Extract the (X, Y) coordinate from the center of the cell holding the provided text.  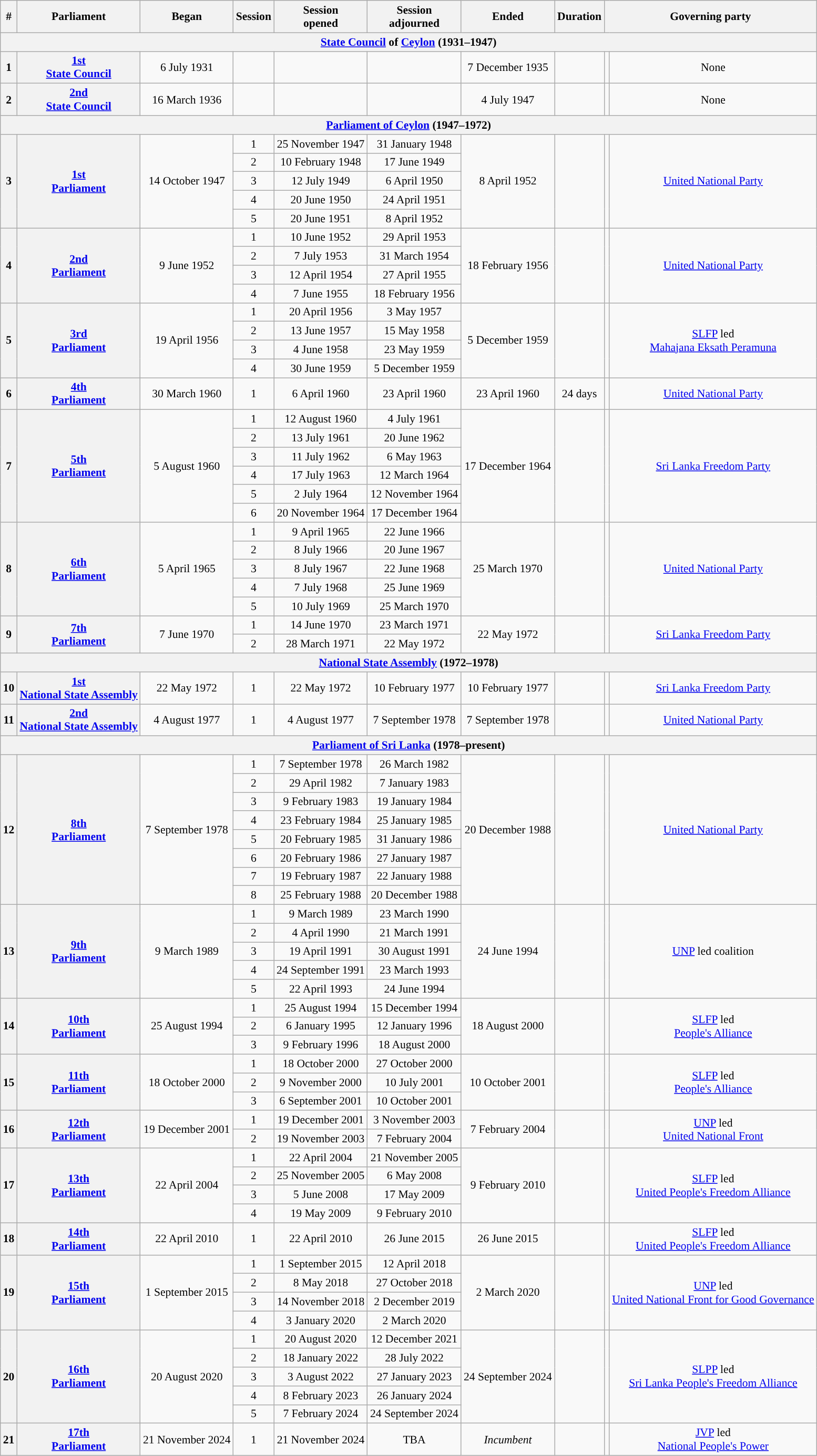
27 October 2018 (414, 1283)
19 February 1987 (321, 876)
4 June 1958 (321, 350)
4 July 1947 (508, 100)
13 (9, 952)
Session (253, 17)
16 March 1936 (187, 100)
30 August 1991 (414, 952)
10thParliament (78, 1027)
27 January 1987 (414, 858)
25 November 2005 (321, 1176)
Parliament of Ceylon (1947–1972) (409, 125)
19 January 1984 (414, 802)
20 June 1950 (321, 200)
18 (9, 1239)
7 June 1970 (187, 635)
Incumbent (508, 1440)
8 July 1966 (321, 550)
9thParliament (78, 952)
13 July 1961 (321, 438)
10 June 1952 (321, 237)
22 June 1966 (414, 532)
12 March 1964 (414, 476)
11 (9, 720)
7thParliament (78, 635)
13thParliament (78, 1185)
23 May 1959 (414, 350)
8 May 2018 (321, 1283)
11 July 1962 (321, 457)
14 October 1947 (187, 181)
21 (9, 1440)
9 (9, 635)
27 October 2000 (414, 1064)
6 April 1960 (321, 394)
SLPP ledSri Lanka People's Freedom Alliance (713, 1377)
4 April 1990 (321, 933)
Duration (579, 17)
22 June 1968 (414, 569)
20 November 1964 (321, 513)
30 June 1959 (321, 368)
15thParliament (78, 1292)
22 April 1993 (321, 989)
2ndParliament (78, 265)
8 February 2023 (321, 1396)
14 November 2018 (321, 1302)
7 July 1953 (321, 256)
10 February 1948 (321, 162)
19 May 2009 (321, 1214)
SLFP ledMahajana Eksath Peramuna (713, 340)
2ndState Council (78, 100)
25 November 1947 (321, 144)
15 December 1994 (414, 1008)
5thParliament (78, 466)
1stParliament (78, 181)
29 April 1982 (321, 783)
8 July 1967 (321, 569)
2 December 2019 (414, 1302)
UNP ledUnited National Front for Good Governance (713, 1292)
12 August 1960 (321, 419)
UNP ledUnited National Front (713, 1130)
20 June 1962 (414, 438)
17 May 2009 (414, 1195)
14 (9, 1027)
24 April 1951 (414, 200)
Governing party (711, 17)
# (9, 17)
23 March 1993 (414, 970)
9 June 1952 (187, 265)
4thParliament (78, 394)
23 March 1990 (414, 914)
5 April 1965 (187, 569)
16thParliament (78, 1377)
26 March 1982 (414, 765)
29 April 1953 (414, 237)
6 January 1995 (321, 1026)
8thParliament (78, 830)
17 June 1949 (414, 162)
20 June 1967 (414, 550)
20 February 1986 (321, 858)
Parliament (78, 17)
6 May 1963 (414, 457)
19 November 2003 (321, 1139)
16 (9, 1130)
3 August 2022 (321, 1377)
24 September 1991 (321, 970)
25 January 1985 (414, 821)
JVP led National People's Power (713, 1440)
7 July 1968 (321, 588)
22 January 1988 (414, 876)
State Council of Ceylon (1931–1947) (409, 42)
21 March 1991 (414, 933)
26 January 2024 (414, 1396)
25 February 1988 (321, 895)
11thParliament (78, 1082)
17 (9, 1185)
3rdParliament (78, 340)
6 April 1950 (414, 181)
28 July 2022 (414, 1358)
9 November 2000 (321, 1082)
27 April 1955 (414, 275)
TBA (414, 1440)
UNP led coalition (713, 952)
Sessionopened (321, 17)
19 April 1956 (187, 340)
23 March 1971 (414, 625)
6 July 1931 (187, 67)
31 January 1986 (414, 839)
12 April 2018 (414, 1264)
19 April 1991 (321, 952)
24 days (579, 394)
4 July 1961 (414, 419)
2ndNational State Assembly (78, 720)
12 (9, 830)
12 November 1964 (414, 494)
20 February 1985 (321, 839)
7 December 1935 (508, 67)
3 November 2003 (414, 1120)
28 March 1971 (321, 644)
12 July 1949 (321, 181)
12 April 1954 (321, 275)
17 July 1963 (321, 476)
Ended (508, 17)
6 September 2001 (321, 1101)
20 (9, 1377)
Began (187, 17)
3 January 2020 (321, 1320)
12thParliament (78, 1130)
14thParliament (78, 1239)
6thParliament (78, 569)
1stNational State Assembly (78, 688)
15 May 1958 (414, 331)
12 January 1996 (414, 1026)
27 January 2023 (414, 1377)
National State Assembly (1972–1978) (409, 663)
7 January 1983 (414, 783)
7 February 2024 (321, 1414)
9 February 1983 (321, 802)
3 May 1957 (414, 312)
17th Parliament (78, 1440)
18 January 2022 (321, 1358)
12 December 2021 (414, 1339)
25 June 1969 (414, 588)
31 January 1948 (414, 144)
1stState Council (78, 67)
10 July 2001 (414, 1082)
10 July 1969 (321, 606)
Sessionadjourned (414, 17)
14 June 1970 (321, 625)
2 July 1964 (321, 494)
30 March 1960 (187, 394)
10 (9, 688)
20 April 1956 (321, 312)
9 April 1965 (321, 532)
6 May 2008 (414, 1176)
21 November 2005 (414, 1158)
31 March 1954 (414, 256)
5 June 2008 (321, 1195)
Parliament of Sri Lanka (1978–present) (409, 746)
15 (9, 1082)
5 August 1960 (187, 466)
20 June 1951 (321, 219)
7 June 1955 (321, 294)
9 February 1996 (321, 1045)
23 February 1984 (321, 821)
13 June 1957 (321, 331)
19 (9, 1292)
